Find where the given text appears and provide that cell's center as (X, Y) coordinate. 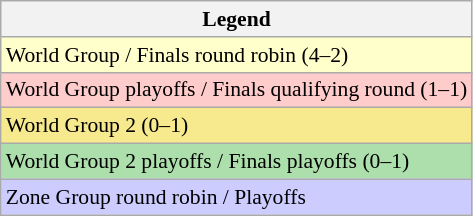
Zone Group round robin / Playoffs (236, 197)
World Group / Finals round robin (4–2) (236, 55)
World Group playoffs / Finals qualifying round (1–1) (236, 90)
World Group 2 (0–1) (236, 126)
World Group 2 playoffs / Finals playoffs (0–1) (236, 162)
Legend (236, 19)
